Capture the cell that displays the provided text and extract its (X, Y) central coordinate. 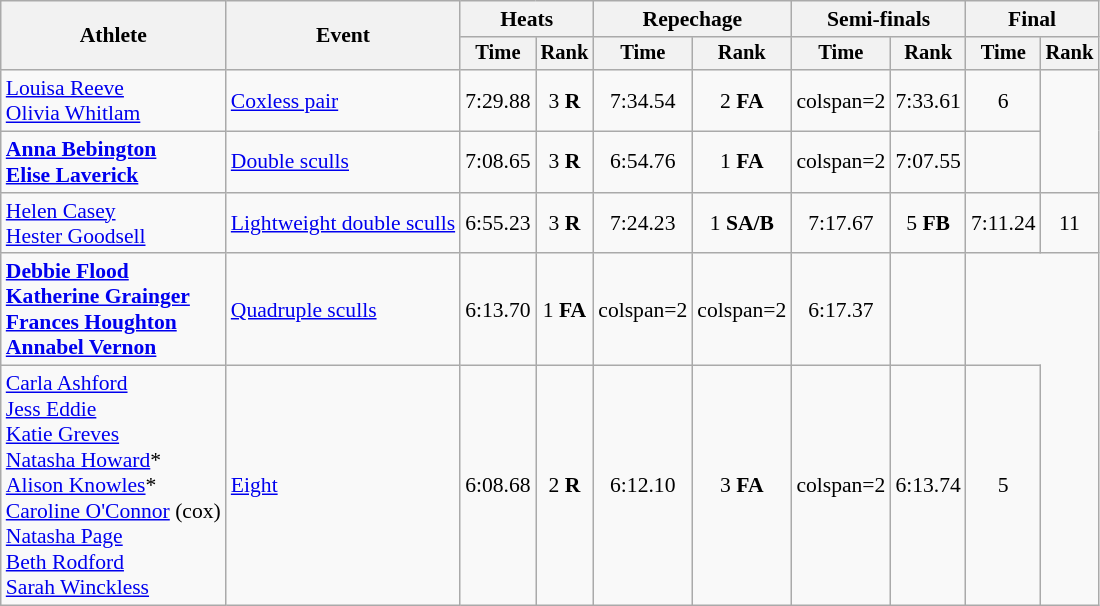
Quadruple sculls (343, 310)
Debbie Flood Katherine Grainger Frances Houghton Annabel Vernon (114, 310)
Coxless pair (343, 100)
Event (343, 36)
6:08.68 (498, 486)
6 (1004, 100)
2 R (565, 486)
Louisa Reeve Olivia Whitlam (114, 100)
7:33.61 (928, 100)
Anna Bebington Elise Laverick (114, 162)
7:17.67 (840, 224)
Carla Ashford Jess Eddie Katie Greves Natasha Howard* Alison Knowles* Caroline O'Connor (cox) Natasha Page Beth Rodford Sarah Winckless (114, 486)
7:08.65 (498, 162)
6:54.76 (642, 162)
1 SA/B (742, 224)
Semi-finals (878, 19)
11 (1070, 224)
7:11.24 (1004, 224)
Lightweight double sculls (343, 224)
5 (1004, 486)
7:29.88 (498, 100)
Helen Casey Hester Goodsell (114, 224)
7:24.23 (642, 224)
Double sculls (343, 162)
7:07.55 (928, 162)
Heats (526, 19)
Athlete (114, 36)
3 FA (742, 486)
2 FA (742, 100)
5 FB (928, 224)
6:13.70 (498, 310)
7:34.54 (642, 100)
6:13.74 (928, 486)
6:12.10 (642, 486)
6:55.23 (498, 224)
6:17.37 (840, 310)
Final (1032, 19)
Eight (343, 486)
Repechage (692, 19)
